Provide the [x, y] coordinate of the cell's center where the given text is located.  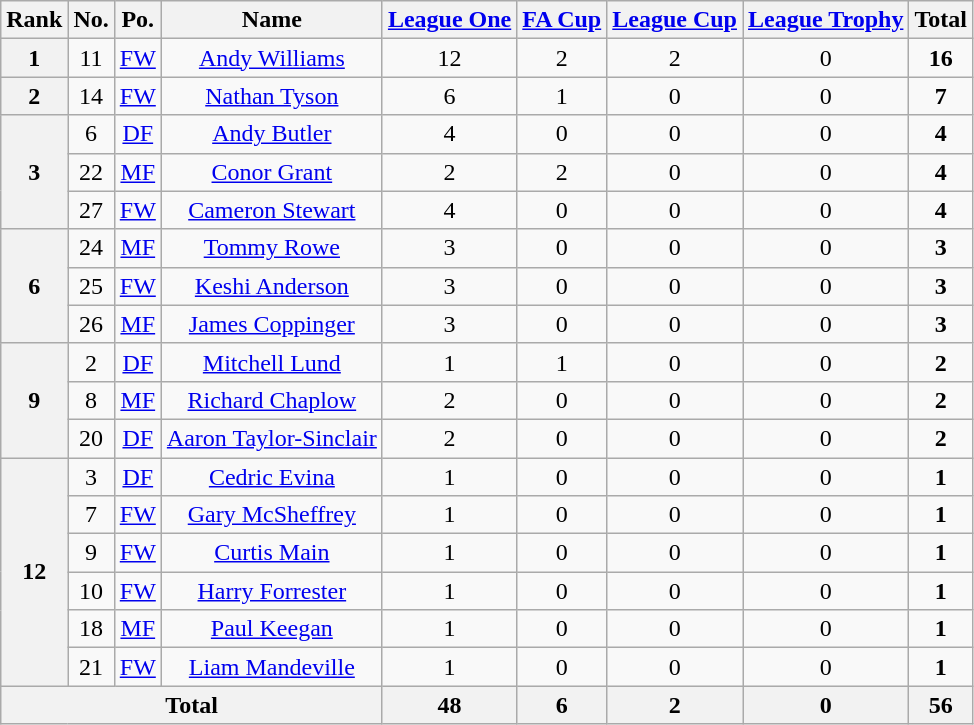
Cedric Evina [272, 477]
10 [91, 591]
16 [941, 58]
Andy Williams [272, 58]
Mitchell Lund [272, 362]
James Coppinger [272, 324]
25 [91, 286]
Andy Butler [272, 134]
Richard Chaplow [272, 400]
56 [941, 705]
11 [91, 58]
League Trophy [825, 20]
18 [91, 629]
Aaron Taylor-Sinclair [272, 438]
20 [91, 438]
Tommy Rowe [272, 248]
Nathan Tyson [272, 96]
26 [91, 324]
League One [449, 20]
14 [91, 96]
24 [91, 248]
22 [91, 172]
Curtis Main [272, 553]
8 [91, 400]
Conor Grant [272, 172]
Keshi Anderson [272, 286]
Paul Keegan [272, 629]
Liam Mandeville [272, 667]
48 [449, 705]
Harry Forrester [272, 591]
27 [91, 210]
Gary McSheffrey [272, 515]
Po. [138, 20]
Rank [34, 20]
FA Cup [562, 20]
Cameron Stewart [272, 210]
League Cup [675, 20]
21 [91, 667]
No. [91, 20]
Name [272, 20]
